Return the [X, Y] coordinate for the center point of the cell that contains the specified text.  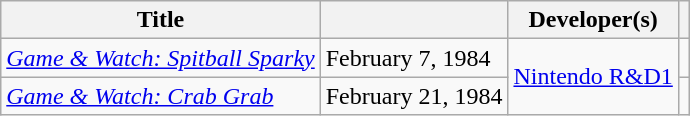
February 7, 1984 [414, 58]
February 21, 1984 [414, 96]
Title [160, 20]
Developer(s) [593, 20]
Game & Watch: Spitball Sparky [160, 58]
Game & Watch: Crab Grab [160, 96]
Nintendo R&D1 [593, 77]
